Determine the (x, y) coordinate at the center of the cell enclosing the given text.  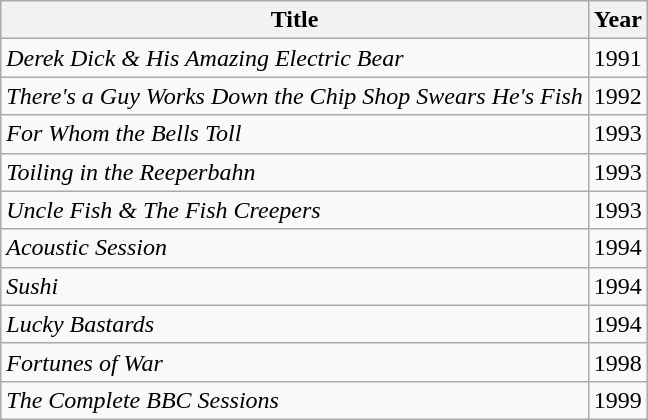
Year (618, 20)
Acoustic Session (295, 248)
Uncle Fish & The Fish Creepers (295, 210)
1991 (618, 58)
For Whom the Bells Toll (295, 134)
1998 (618, 362)
Title (295, 20)
Lucky Bastards (295, 324)
There's a Guy Works Down the Chip Shop Swears He's Fish (295, 96)
1992 (618, 96)
Fortunes of War (295, 362)
1999 (618, 400)
The Complete BBC Sessions (295, 400)
Sushi (295, 286)
Derek Dick & His Amazing Electric Bear (295, 58)
Toiling in the Reeperbahn (295, 172)
